Find where the given text appears and provide that cell's center as (X, Y) coordinate. 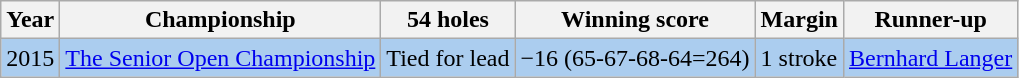
1 stroke (799, 58)
54 holes (448, 20)
Year (30, 20)
Winning score (635, 20)
−16 (65-67-68-64=264) (635, 58)
Championship (220, 20)
Runner-up (930, 20)
Tied for lead (448, 58)
The Senior Open Championship (220, 58)
2015 (30, 58)
Margin (799, 20)
Bernhard Langer (930, 58)
